From the cell containing the given text, extract its center point as (X, Y) coordinate. 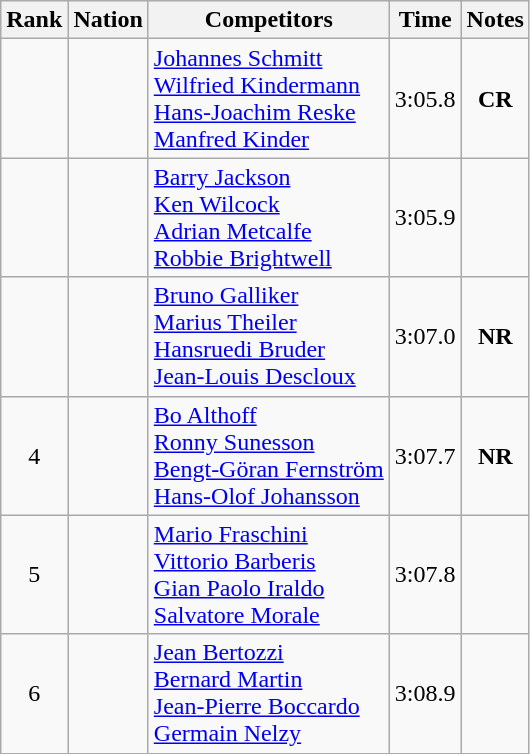
6 (34, 694)
Jean BertozziBernard MartinJean-Pierre BoccardoGermain Nelzy (268, 694)
Competitors (268, 20)
CR (495, 98)
Notes (495, 20)
5 (34, 574)
3:07.8 (425, 574)
3:07.0 (425, 336)
Barry JacksonKen WilcockAdrian MetcalfeRobbie Brightwell (268, 218)
Nation (108, 20)
3:05.8 (425, 98)
Bruno GallikerMarius TheilerHansruedi BruderJean-Louis Descloux (268, 336)
Bo AlthoffRonny SunessonBengt-Göran FernströmHans-Olof Johansson (268, 456)
Johannes SchmittWilfried KindermannHans-Joachim ReskeManfred Kinder (268, 98)
3:05.9 (425, 218)
3:08.9 (425, 694)
4 (34, 456)
Time (425, 20)
Rank (34, 20)
3:07.7 (425, 456)
Mario FraschiniVittorio BarberisGian Paolo IraldoSalvatore Morale (268, 574)
